Return the [x, y] coordinate for the center point of the cell that contains the specified text.  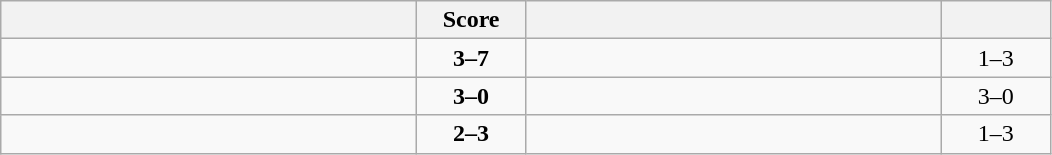
2–3 [472, 134]
Score [472, 20]
3–7 [472, 58]
